Search for the cell housing the specified text and yield its [X, Y] center coordinate. 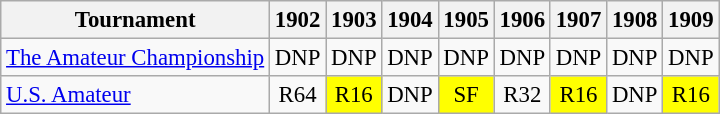
1902 [298, 20]
1905 [466, 20]
1908 [635, 20]
U.S. Amateur [136, 95]
1903 [354, 20]
The Amateur Championship [136, 58]
1904 [410, 20]
Tournament [136, 20]
1909 [691, 20]
R64 [298, 95]
1906 [522, 20]
R32 [522, 95]
SF [466, 95]
1907 [578, 20]
